Pinpoint the cell where the given text exists, returning its (x, y) midpoint coordinate. 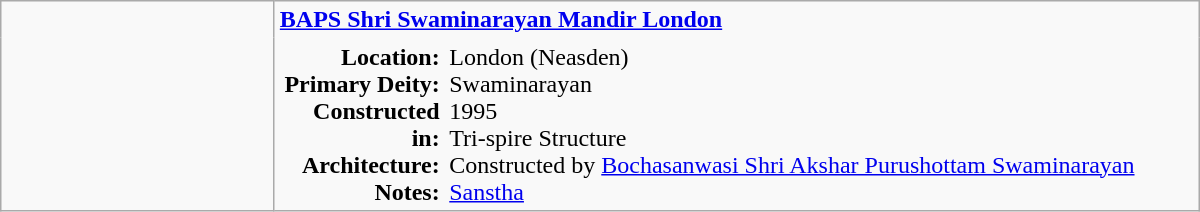
Location:Primary Deity:Constructed in:Architecture:Notes: (359, 124)
BAPS Shri Swaminarayan Mandir London (736, 20)
London (Neasden) Swaminarayan 1995 Tri-spire Structure Constructed by Bochasanwasi Shri Akshar Purushottam Swaminarayan Sanstha (822, 124)
